Identify which cell holds the provided text, then report its [x, y] central coordinate. 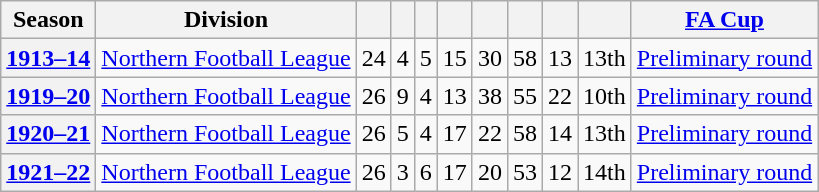
Season [48, 20]
1913–14 [48, 58]
3 [402, 172]
55 [524, 96]
1921–22 [48, 172]
1919–20 [48, 96]
12 [560, 172]
10th [605, 96]
15 [454, 58]
14 [560, 134]
30 [490, 58]
14th [605, 172]
1920–21 [48, 134]
6 [426, 172]
53 [524, 172]
FA Cup [724, 20]
Division [226, 20]
24 [374, 58]
9 [402, 96]
20 [490, 172]
38 [490, 96]
